Locate the cell with the specified text and output its (x, y) center coordinate. 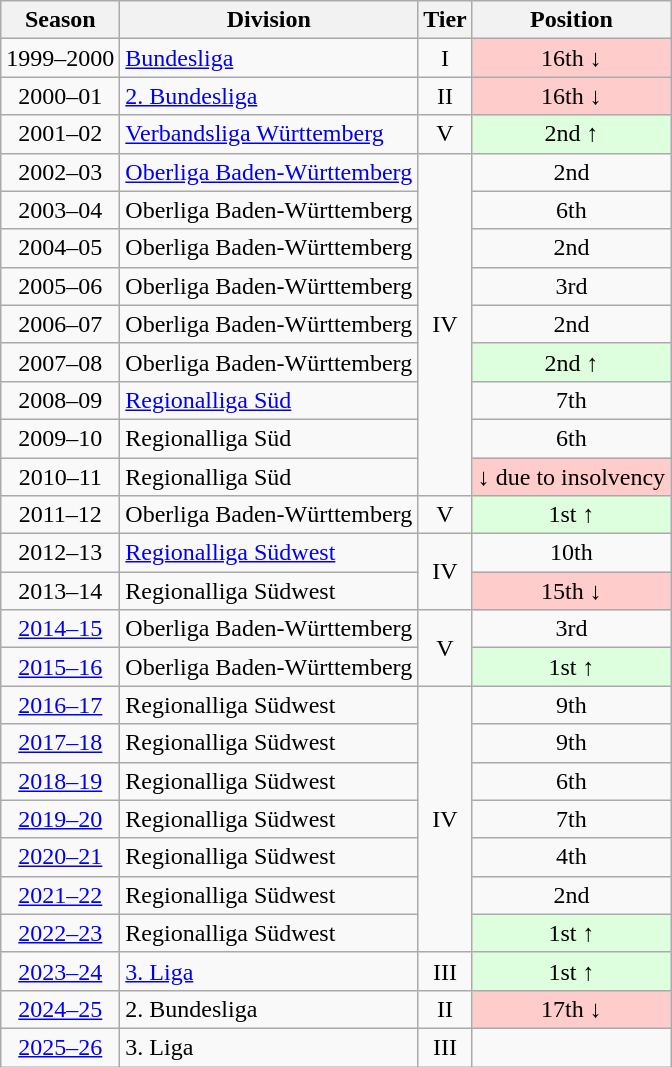
2000–01 (60, 96)
4th (571, 857)
2006–07 (60, 324)
2013–14 (60, 591)
2023–24 (60, 971)
2025–26 (60, 1047)
2016–17 (60, 705)
Tier (446, 20)
Bundesliga (269, 58)
2014–15 (60, 629)
1999–2000 (60, 58)
2019–20 (60, 819)
2022–23 (60, 933)
2001–02 (60, 134)
Verbandsliga Württemberg (269, 134)
2024–25 (60, 1009)
2012–13 (60, 553)
2004–05 (60, 248)
2002–03 (60, 172)
2018–19 (60, 781)
2007–08 (60, 362)
I (446, 58)
10th (571, 553)
↓ due to insolvency (571, 477)
15th ↓ (571, 591)
2020–21 (60, 857)
2010–11 (60, 477)
Season (60, 20)
2021–22 (60, 895)
2008–09 (60, 400)
Division (269, 20)
2017–18 (60, 743)
2005–06 (60, 286)
2011–12 (60, 515)
2009–10 (60, 438)
17th ↓ (571, 1009)
2003–04 (60, 210)
Position (571, 20)
2015–16 (60, 667)
